Return (x, y) of the center of cell containing provided text 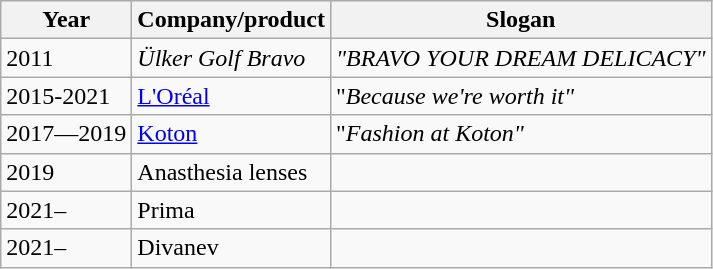
Anasthesia lenses (232, 172)
2017—2019 (66, 134)
"Fashion at Koton" (520, 134)
"Because we're worth it" (520, 96)
2019 (66, 172)
Slogan (520, 20)
Ülker Golf Bravo (232, 58)
Koton (232, 134)
Prima (232, 210)
L'Oréal (232, 96)
"BRAVO YOUR DREAM DELICACY" (520, 58)
Company/product (232, 20)
Year (66, 20)
2011 (66, 58)
Divanev (232, 248)
2015-2021 (66, 96)
